Extract the [X, Y] coordinate from the center of the cell holding the provided text.  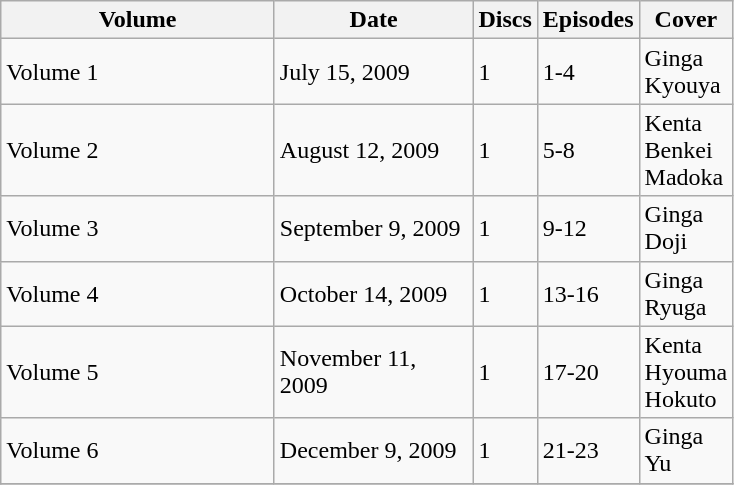
GingaDoji [686, 228]
Cover [686, 20]
Volume 2 [138, 150]
13-16 [588, 294]
November 11, 2009 [374, 372]
Volume 6 [138, 450]
KentaBenkeiMadoka [686, 150]
Discs [505, 20]
5-8 [588, 150]
1-4 [588, 72]
Episodes [588, 20]
August 12, 2009 [374, 150]
17-20 [588, 372]
Volume [138, 20]
GingaKyouya [686, 72]
July 15, 2009 [374, 72]
Volume 5 [138, 372]
21-23 [588, 450]
Date [374, 20]
9-12 [588, 228]
Volume 4 [138, 294]
September 9, 2009 [374, 228]
Volume 1 [138, 72]
Volume 3 [138, 228]
GingaYu [686, 450]
October 14, 2009 [374, 294]
December 9, 2009 [374, 450]
GingaRyuga [686, 294]
KentaHyoumaHokuto [686, 372]
